Determine the (x, y) coordinate at the center of the cell enclosing the given text.  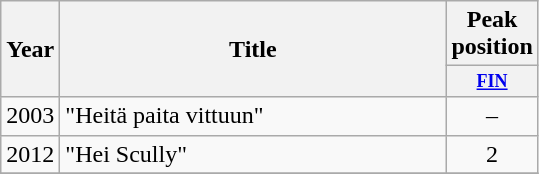
"Hei Scully" (253, 154)
Title (253, 49)
FIN (492, 82)
"Heitä paita vittuun" (253, 116)
Peak position (492, 34)
2012 (30, 154)
– (492, 116)
2003 (30, 116)
2 (492, 154)
Year (30, 49)
